Determine the [x, y] coordinate at the center of the cell enclosing the given text.  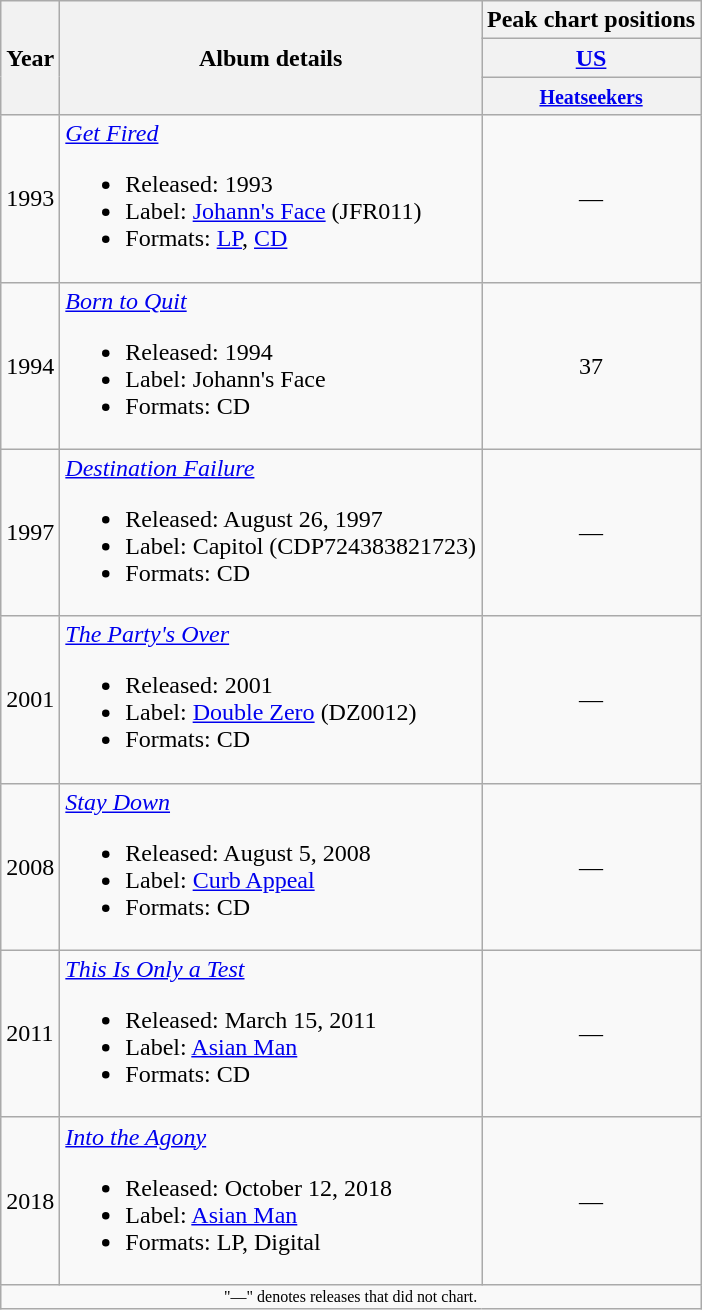
This Is Only a TestReleased: March 15, 2011Label: Asian ManFormats: CD [271, 1034]
Destination FailureReleased: August 26, 1997Label: Capitol (CDP724383821723)Formats: CD [271, 532]
1993 [30, 198]
Peak chart positions [592, 20]
37 [592, 366]
Born to QuitReleased: 1994Label: Johann's FaceFormats: CD [271, 366]
Album details [271, 58]
2001 [30, 700]
"—" denotes releases that did not chart. [351, 1296]
Into the AgonyReleased: October 12, 2018Label: Asian ManFormats: LP, Digital [271, 1200]
2011 [30, 1034]
The Party's OverReleased: 2001Label: Double Zero (DZ0012)Formats: CD [271, 700]
1997 [30, 532]
US [592, 58]
2008 [30, 866]
Stay DownReleased: August 5, 2008Label: Curb AppealFormats: CD [271, 866]
Year [30, 58]
Get FiredReleased: 1993Label: Johann's Face (JFR011)Formats: LP, CD [271, 198]
1994 [30, 366]
2018 [30, 1200]
Heatseekers [592, 96]
